Scan for the cell matching the given text and deliver its (X, Y) coordinate at center. 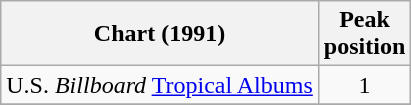
Chart (1991) (160, 34)
U.S. Billboard Tropical Albums (160, 85)
1 (364, 85)
Peakposition (364, 34)
